Find where the given text appears and provide that cell's center as [X, Y] coordinate. 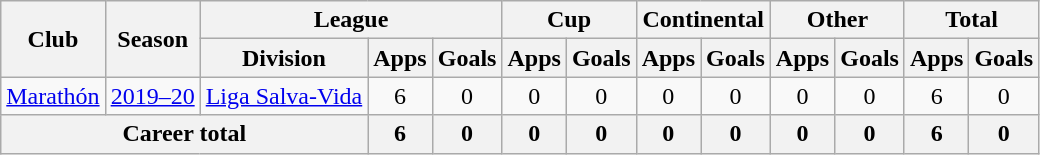
2019–20 [152, 96]
Marathón [53, 96]
Other [837, 20]
League [351, 20]
Cup [569, 20]
Club [53, 39]
Continental [703, 20]
Season [152, 39]
Total [971, 20]
Division [284, 58]
Liga Salva-Vida [284, 96]
Career total [184, 134]
